Return the [X, Y] coordinate for the center point of the cell that contains the specified text.  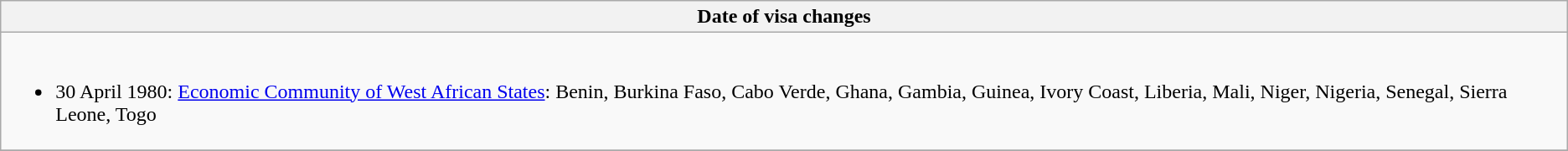
Date of visa changes [784, 17]
